Return [x, y] of the center of cell containing provided text 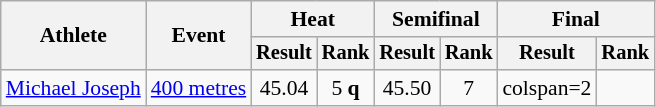
400 metres [198, 88]
colspan=2 [546, 88]
Michael Joseph [74, 88]
Heat [312, 19]
Final [576, 19]
Semifinal [436, 19]
5 q [346, 88]
Event [198, 36]
7 [469, 88]
45.04 [284, 88]
Athlete [74, 36]
45.50 [407, 88]
